Detect which cell encompasses the target text, then output its (X, Y) center coordinate. 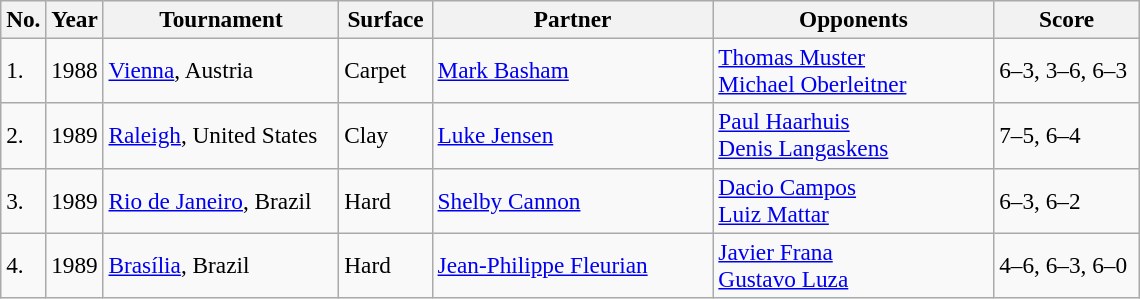
6–3, 6–2 (1067, 200)
Rio de Janeiro, Brazil (221, 200)
Mark Basham (572, 70)
Thomas Muster Michael Oberleitner (854, 70)
2. (24, 136)
Paul Haarhuis Denis Langaskens (854, 136)
Clay (386, 136)
Year (74, 19)
6–3, 3–6, 6–3 (1067, 70)
Raleigh, United States (221, 136)
Score (1067, 19)
1988 (74, 70)
Shelby Cannon (572, 200)
4. (24, 264)
1. (24, 70)
4–6, 6–3, 6–0 (1067, 264)
No. (24, 19)
Carpet (386, 70)
Dacio Campos Luiz Mattar (854, 200)
3. (24, 200)
Brasília, Brazil (221, 264)
7–5, 6–4 (1067, 136)
Luke Jensen (572, 136)
Jean-Philippe Fleurian (572, 264)
Tournament (221, 19)
Partner (572, 19)
Vienna, Austria (221, 70)
Opponents (854, 19)
Surface (386, 19)
Javier Frana Gustavo Luza (854, 264)
